Search for the cell housing the specified text and yield its [x, y] center coordinate. 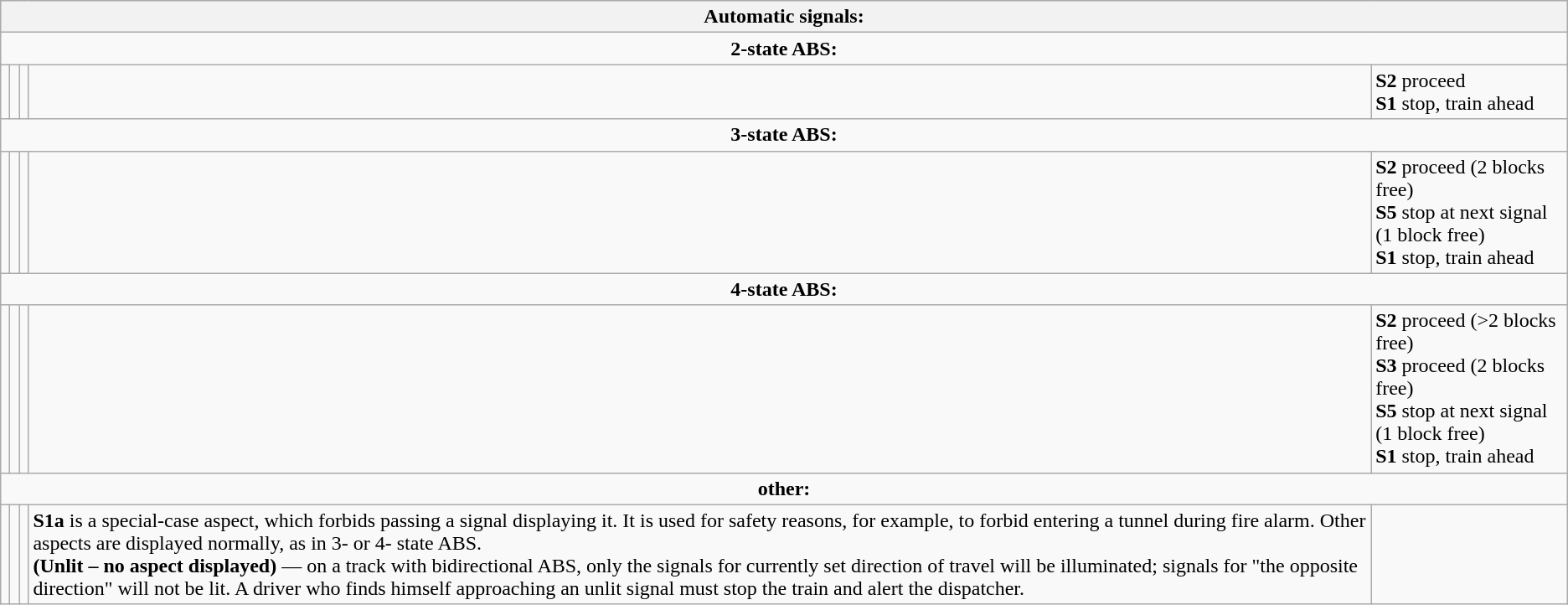
other: [784, 489]
Automatic signals: [784, 17]
S2 proceedS1 stop, train ahead [1469, 92]
3-state ABS: [784, 135]
S2 proceed (>2 blocks free)S3 proceed (2 blocks free)S5 stop at next signal (1 block free)S1 stop, train ahead [1469, 389]
S2 proceed (2 blocks free)S5 stop at next signal (1 block free)S1 stop, train ahead [1469, 212]
2-state ABS: [784, 49]
4-state ABS: [784, 289]
